Determine the (x, y) coordinate at the center of the cell enclosing the given text.  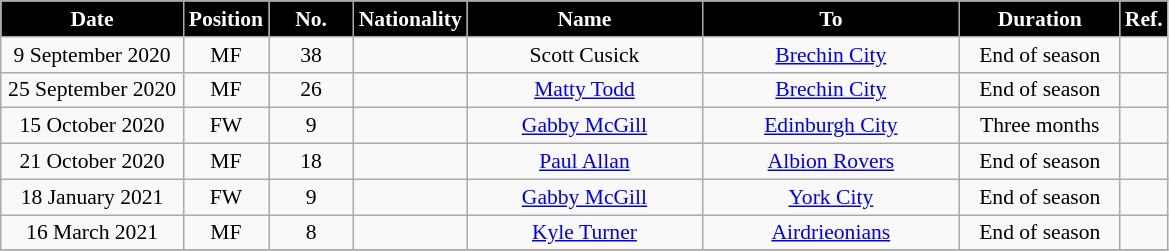
Albion Rovers (831, 162)
Three months (1040, 126)
York City (831, 197)
Ref. (1144, 19)
Kyle Turner (584, 233)
Duration (1040, 19)
Paul Allan (584, 162)
18 January 2021 (92, 197)
16 March 2021 (92, 233)
26 (310, 90)
Matty Todd (584, 90)
Position (226, 19)
Edinburgh City (831, 126)
21 October 2020 (92, 162)
Nationality (410, 19)
To (831, 19)
25 September 2020 (92, 90)
Name (584, 19)
Date (92, 19)
18 (310, 162)
15 October 2020 (92, 126)
Scott Cusick (584, 55)
9 September 2020 (92, 55)
38 (310, 55)
8 (310, 233)
No. (310, 19)
Airdrieonians (831, 233)
